Find where the given text appears and provide that cell's center as (x, y) coordinate. 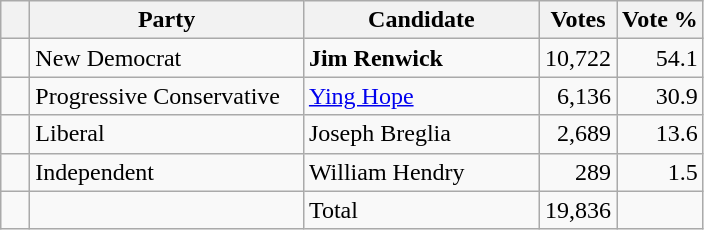
10,722 (578, 58)
Jim Renwick (421, 58)
Joseph Breglia (421, 134)
Party (167, 20)
Independent (167, 172)
William Hendry (421, 172)
Liberal (167, 134)
19,836 (578, 210)
2,689 (578, 134)
Progressive Conservative (167, 96)
54.1 (660, 58)
New Democrat (167, 58)
30.9 (660, 96)
Vote % (660, 20)
Ying Hope (421, 96)
6,136 (578, 96)
Total (421, 210)
1.5 (660, 172)
289 (578, 172)
Candidate (421, 20)
Votes (578, 20)
13.6 (660, 134)
